Identify which cell holds the provided text, then report its [x, y] central coordinate. 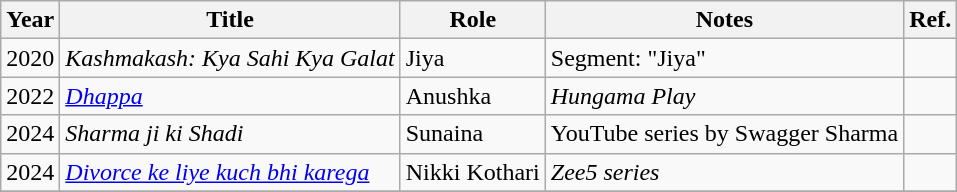
YouTube series by Swagger Sharma [724, 134]
Divorce ke liye kuch bhi karega [230, 172]
Segment: "Jiya" [724, 58]
Anushka [472, 96]
Nikki Kothari [472, 172]
Sunaina [472, 134]
Sharma ji ki Shadi [230, 134]
Zee5 series [724, 172]
Ref. [930, 20]
2022 [30, 96]
Role [472, 20]
Notes [724, 20]
2020 [30, 58]
Kashmakash: Kya Sahi Kya Galat [230, 58]
Year [30, 20]
Jiya [472, 58]
Hungama Play [724, 96]
Dhappa [230, 96]
Title [230, 20]
